From the cell containing the given text, extract its center point as (x, y) coordinate. 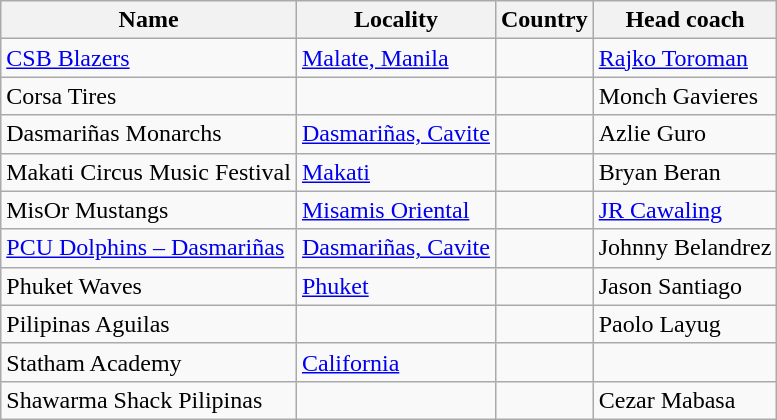
MisOr Mustangs (149, 210)
Monch Gavieres (685, 96)
Dasmariñas Monarchs (149, 134)
Azlie Guro (685, 134)
Cezar Mabasa (685, 400)
Bryan Beran (685, 172)
Name (149, 20)
Locality (396, 20)
Jason Santiago (685, 286)
JR Cawaling (685, 210)
Makati (396, 172)
Country (544, 20)
California (396, 362)
Rajko Toroman (685, 58)
Malate, Manila (396, 58)
CSB Blazers (149, 58)
Paolo Layug (685, 324)
Shawarma Shack Pilipinas (149, 400)
Head coach (685, 20)
Corsa Tires (149, 96)
Johnny Belandrez (685, 248)
Statham Academy (149, 362)
Phuket (396, 286)
PCU Dolphins – Dasmariñas (149, 248)
Phuket Waves (149, 286)
Makati Circus Music Festival (149, 172)
Pilipinas Aguilas (149, 324)
Misamis Oriental (396, 210)
